Capture the cell that displays the provided text and extract its [X, Y] central coordinate. 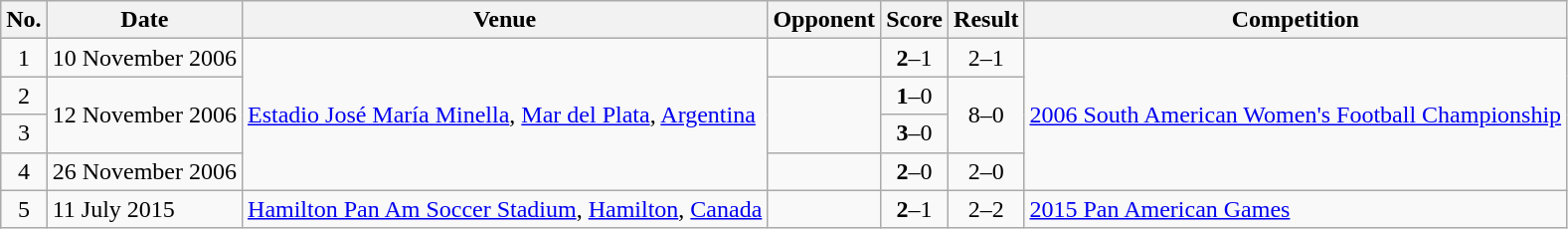
1–0 [915, 96]
Score [915, 20]
3–0 [915, 133]
Venue [505, 20]
1 [24, 58]
Opponent [824, 20]
2015 Pan American Games [1296, 209]
5 [24, 209]
Result [986, 20]
3 [24, 133]
11 July 2015 [144, 209]
Date [144, 20]
Estadio José María Minella, Mar del Plata, Argentina [505, 114]
26 November 2006 [144, 171]
Competition [1296, 20]
4 [24, 171]
10 November 2006 [144, 58]
No. [24, 20]
2006 South American Women's Football Championship [1296, 114]
2 [24, 96]
8–0 [986, 114]
2–2 [986, 209]
12 November 2006 [144, 114]
Hamilton Pan Am Soccer Stadium, Hamilton, Canada [505, 209]
